Extract the (X, Y) coordinate from the center of the cell holding the provided text.  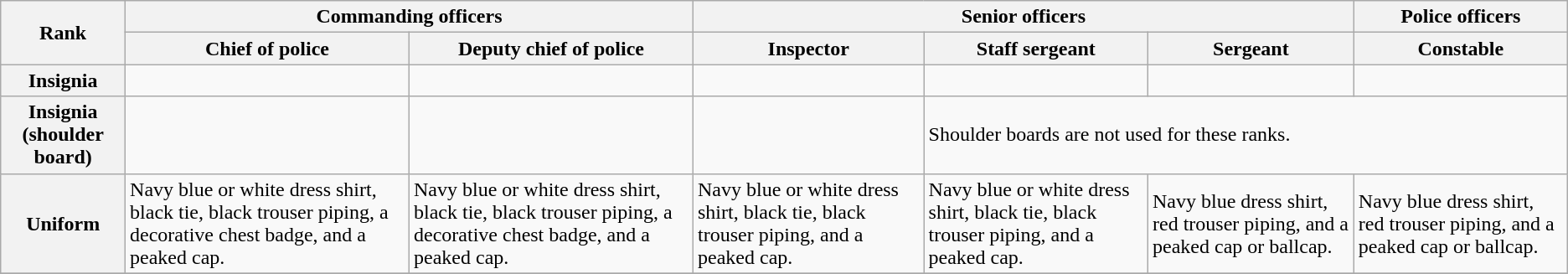
Sergeant (1251, 49)
Insignia (shoulder board) (64, 135)
Senior officers (1024, 17)
Staff sergeant (1035, 49)
Inspector (808, 49)
Commanding officers (410, 17)
Insignia (64, 80)
Shoulder boards are not used for these ranks. (1246, 135)
Rank (64, 33)
Constable (1461, 49)
Police officers (1461, 17)
Deputy chief of police (551, 49)
Chief of police (268, 49)
Uniform (64, 223)
